Extract the (X, Y) coordinate from the center of the cell holding the provided text.  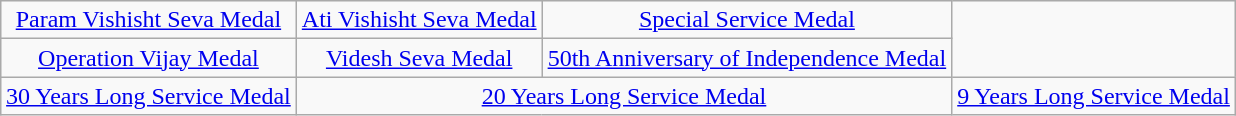
30 Years Long Service Medal (149, 96)
Videsh Seva Medal (419, 58)
Operation Vijay Medal (149, 58)
9 Years Long Service Medal (1094, 96)
20 Years Long Service Medal (624, 96)
Special Service Medal (747, 20)
Ati Vishisht Seva Medal (419, 20)
Param Vishisht Seva Medal (149, 20)
50th Anniversary of Independence Medal (747, 58)
